Extract the (X, Y) coordinate from the center of the cell holding the provided text.  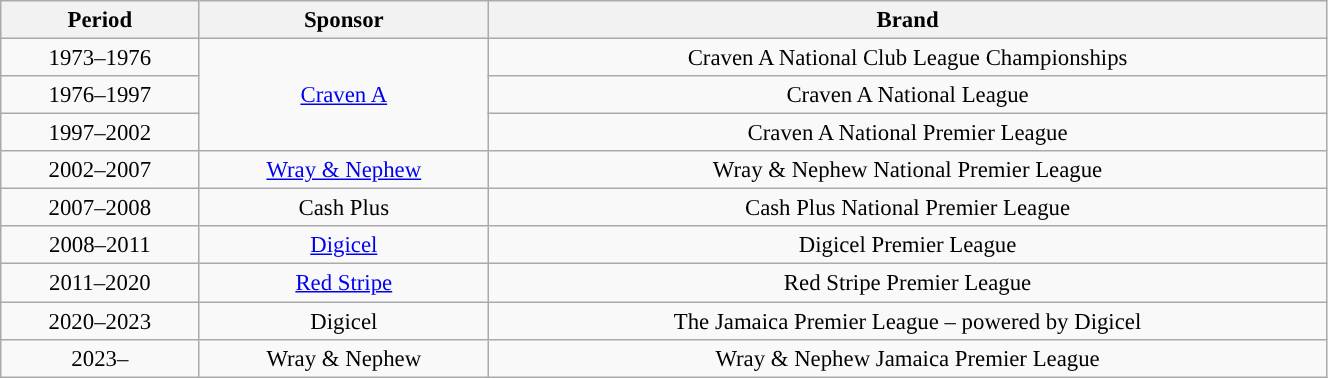
Sponsor (344, 20)
The Jamaica Premier League – powered by Digicel (908, 321)
2023– (100, 358)
1973–1976 (100, 58)
2002–2007 (100, 170)
1997–2002 (100, 133)
Wray & Nephew National Premier League (908, 170)
Craven A (344, 96)
2020–2023 (100, 321)
2011–2020 (100, 283)
Period (100, 20)
Wray & Nephew Jamaica Premier League (908, 358)
Craven A National Club League Championships (908, 58)
Cash Plus National Premier League (908, 208)
Digicel Premier League (908, 245)
Brand (908, 20)
Cash Plus (344, 208)
2008–2011 (100, 245)
Craven A National Premier League (908, 133)
Red Stripe Premier League (908, 283)
2007–2008 (100, 208)
Red Stripe (344, 283)
1976–1997 (100, 95)
Craven A National League (908, 95)
